Provide the [X, Y] coordinate of the cell's center where the given text is located.  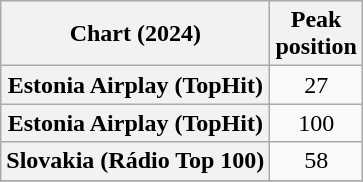
58 [316, 161]
Slovakia (Rádio Top 100) [136, 161]
Peakposition [316, 34]
100 [316, 123]
27 [316, 85]
Chart (2024) [136, 34]
